Capture the cell that displays the provided text and extract its [X, Y] central coordinate. 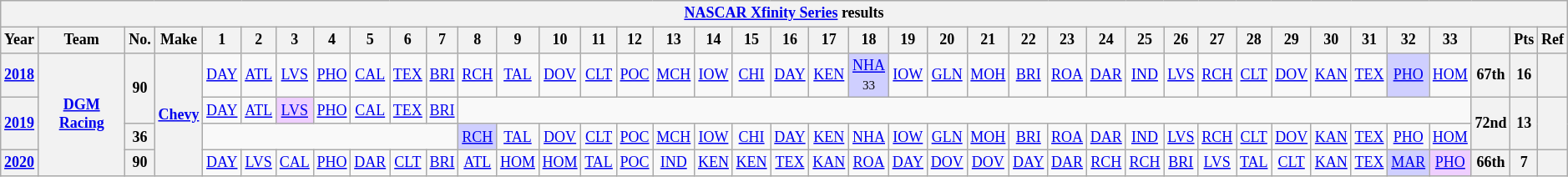
14 [714, 40]
Chevy [179, 114]
NHA33 [869, 75]
67th [1491, 75]
24 [1105, 40]
22 [1029, 40]
Make [179, 40]
31 [1369, 40]
66th [1491, 162]
20 [947, 40]
MAR [1409, 162]
25 [1145, 40]
Year [20, 40]
36 [140, 137]
No. [140, 40]
NASCAR Xfinity Series results [784, 13]
Pts [1525, 40]
5 [371, 40]
18 [869, 40]
8 [478, 40]
2020 [20, 162]
2018 [20, 75]
DGM Racing [81, 114]
17 [829, 40]
30 [1331, 40]
26 [1181, 40]
21 [989, 40]
Team [81, 40]
72nd [1491, 124]
2019 [20, 124]
NHA [869, 137]
32 [1409, 40]
19 [908, 40]
11 [599, 40]
3 [294, 40]
1 [222, 40]
9 [518, 40]
15 [751, 40]
6 [408, 40]
23 [1067, 40]
2 [259, 40]
28 [1254, 40]
10 [559, 40]
4 [332, 40]
33 [1451, 40]
12 [635, 40]
27 [1217, 40]
Ref [1553, 40]
29 [1292, 40]
